Search for the cell housing the specified text and yield its (X, Y) center coordinate. 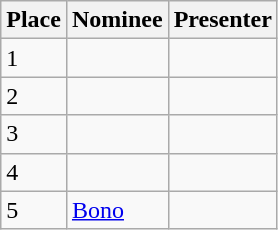
Place (34, 20)
Presenter (222, 20)
4 (34, 172)
1 (34, 58)
2 (34, 96)
Nominee (117, 20)
5 (34, 210)
Bono (117, 210)
3 (34, 134)
